For the text-containing cell, return its midpoint in [X, Y] coordinate format. 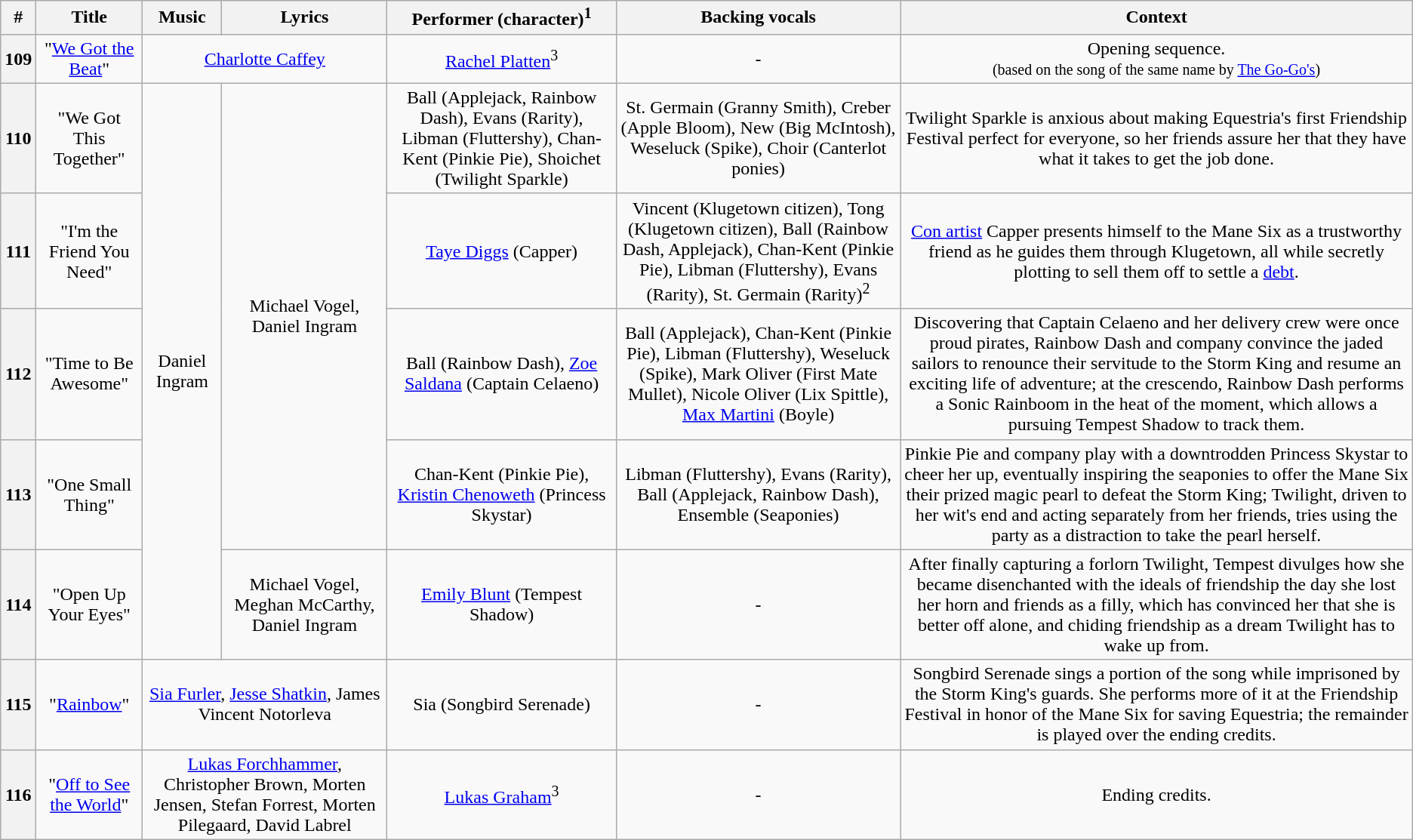
St. Germain (Granny Smith), Creber (Apple Bloom), New (Big McIntosh), Weseluck (Spike), Choir (Canterlot ponies) [758, 138]
Daniel Ingram [183, 371]
Chan-Kent (Pinkie Pie), Kristin Chenoweth (Princess Skystar) [501, 494]
Libman (Fluttershy), Evans (Rarity), Ball (Applejack, Rainbow Dash), Ensemble (Seaponies) [758, 494]
Music [183, 18]
"One Small Thing" [89, 494]
113 [18, 494]
Michael Vogel, Daniel Ingram [305, 316]
Title [89, 18]
112 [18, 374]
110 [18, 138]
"Time to Be Awesome" [89, 374]
109 [18, 59]
Performer (character)1 [501, 18]
Charlotte Caffey [265, 59]
"Rainbow" [89, 705]
Backing vocals [758, 18]
"We Got This Together" [89, 138]
# [18, 18]
Ball (Rainbow Dash), Zoe Saldana (Captain Celaeno) [501, 374]
Context [1156, 18]
"Off to See the World" [89, 794]
Emily Blunt (Tempest Shadow) [501, 605]
"We Got the Beat" [89, 59]
Ending credits. [1156, 794]
Opening sequence.(based on the song of the same name by The Go-Go's) [1156, 59]
116 [18, 794]
Sia (Songbird Serenade) [501, 705]
Ball (Applejack, Rainbow Dash), Evans (Rarity), Libman (Fluttershy), Chan-Kent (Pinkie Pie), Shoichet (Twilight Sparkle) [501, 138]
Lukas Graham3 [501, 794]
"I'm the Friend You Need" [89, 251]
Michael Vogel, Meghan McCarthy, Daniel Ingram [305, 605]
114 [18, 605]
Lukas Forchhammer, Christopher Brown, Morten Jensen, Stefan Forrest, Morten Pilegaard, David Labrel [265, 794]
111 [18, 251]
115 [18, 705]
Rachel Platten3 [501, 59]
Lyrics [305, 18]
Sia Furler, Jesse Shatkin, James Vincent Notorleva [265, 705]
Taye Diggs (Capper) [501, 251]
"Open Up Your Eyes" [89, 605]
